Extract the (x, y) coordinate from the center of the cell holding the provided text.  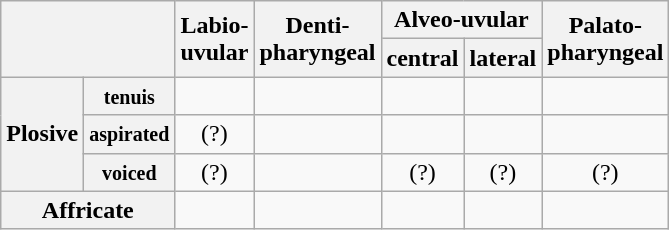
Palato-pharyngeal (606, 39)
Plosive (42, 134)
Affricate (88, 210)
lateral (503, 58)
central (422, 58)
Denti-pharyngeal (318, 39)
tenuis (130, 96)
aspirated (130, 134)
Alveo-uvular (462, 20)
voiced (130, 172)
Labio-uvular (214, 39)
